Identify which cell holds the provided text, then report its [X, Y] central coordinate. 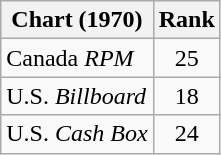
Canada RPM [77, 58]
U.S. Billboard [77, 96]
18 [186, 96]
25 [186, 58]
Chart (1970) [77, 20]
24 [186, 134]
U.S. Cash Box [77, 134]
Rank [186, 20]
